Detect which cell encompasses the target text, then output its (x, y) center coordinate. 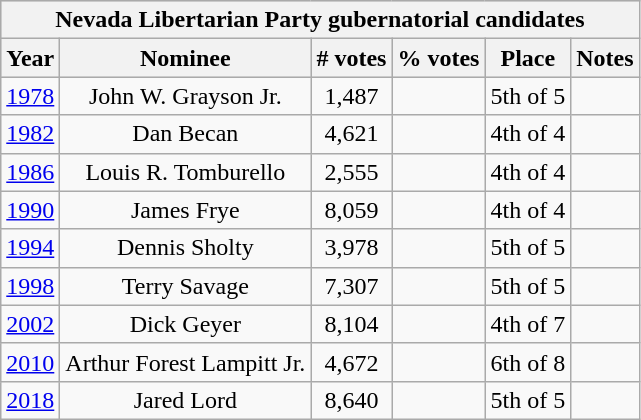
4,672 (352, 362)
8,104 (352, 324)
Dan Becan (186, 134)
Year (30, 58)
Place (528, 58)
# votes (352, 58)
James Frye (186, 210)
Jared Lord (186, 400)
Dick Geyer (186, 324)
2018 (30, 400)
John W. Grayson Jr. (186, 96)
8,059 (352, 210)
4th of 7 (528, 324)
8,640 (352, 400)
7,307 (352, 286)
1,487 (352, 96)
1990 (30, 210)
Terry Savage (186, 286)
2010 (30, 362)
Nevada Libertarian Party gubernatorial candidates (320, 20)
6th of 8 (528, 362)
2002 (30, 324)
Notes (605, 58)
2,555 (352, 172)
Louis R. Tomburello (186, 172)
1986 (30, 172)
1998 (30, 286)
Dennis Sholty (186, 248)
4,621 (352, 134)
1982 (30, 134)
Arthur Forest Lampitt Jr. (186, 362)
Nominee (186, 58)
% votes (438, 58)
1978 (30, 96)
3,978 (352, 248)
1994 (30, 248)
